Scan for the cell matching the given text and deliver its (X, Y) coordinate at center. 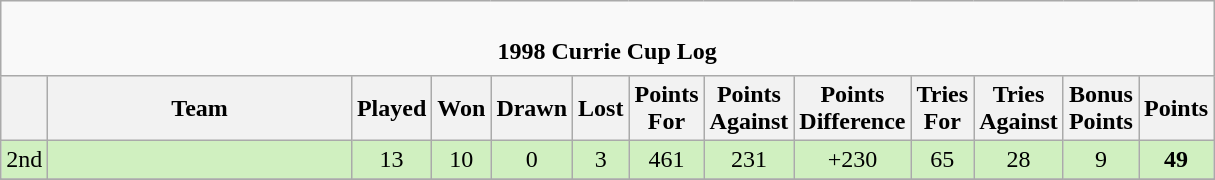
+230 (852, 159)
Points Difference (852, 108)
65 (942, 159)
Played (391, 108)
Points For (666, 108)
0 (532, 159)
28 (1019, 159)
9 (1100, 159)
Team (200, 108)
461 (666, 159)
Points (1176, 108)
3 (601, 159)
2nd (24, 159)
Bonus Points (1100, 108)
13 (391, 159)
10 (462, 159)
Tries Against (1019, 108)
Tries For (942, 108)
Won (462, 108)
231 (749, 159)
Lost (601, 108)
Points Against (749, 108)
Drawn (532, 108)
49 (1176, 159)
